Return the [X, Y] coordinate for the center point of the cell that contains the specified text.  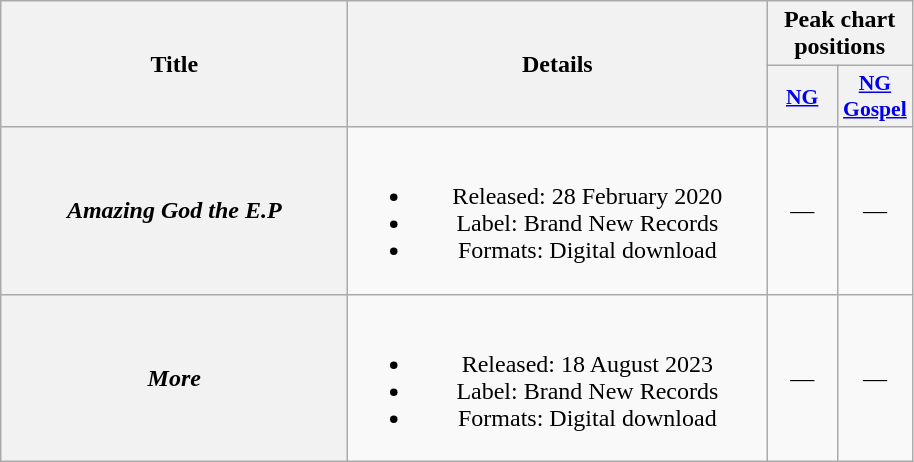
Released: 28 February 2020Label: Brand New RecordsFormats: Digital download [558, 210]
Details [558, 64]
NGGospel [874, 96]
Amazing God the E.P [174, 210]
NG [802, 96]
More [174, 378]
Peak chart positions [840, 34]
Released: 18 August 2023Label: Brand New RecordsFormats: Digital download [558, 378]
Title [174, 64]
